Extract the (x, y) coordinate from the center of the cell holding the provided text.  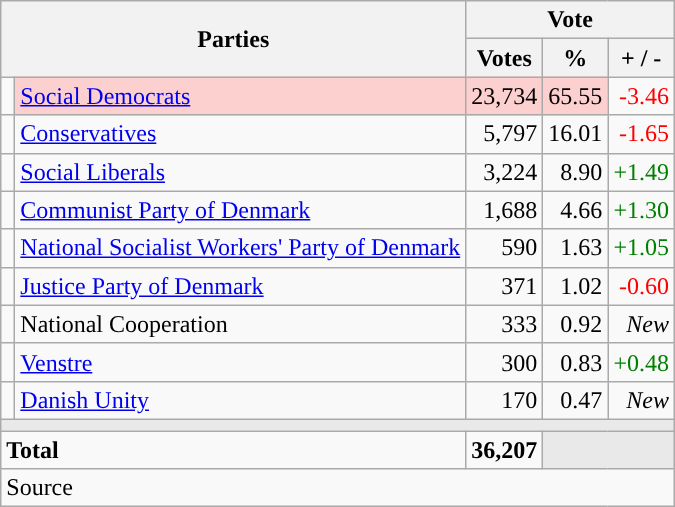
333 (504, 324)
+ / - (642, 58)
-0.60 (642, 286)
0.47 (576, 400)
-3.46 (642, 96)
8.90 (576, 172)
65.55 (576, 96)
5,797 (504, 134)
16.01 (576, 134)
Source (338, 488)
0.92 (576, 324)
Votes (504, 58)
23,734 (504, 96)
1.02 (576, 286)
3,224 (504, 172)
Social Democrats (240, 96)
Vote (570, 20)
Communist Party of Denmark (240, 210)
1.63 (576, 248)
National Cooperation (240, 324)
Justice Party of Denmark (240, 286)
0.83 (576, 362)
4.66 (576, 210)
170 (504, 400)
Conservatives (240, 134)
-1.65 (642, 134)
Parties (234, 39)
+0.48 (642, 362)
300 (504, 362)
Social Liberals (240, 172)
+1.05 (642, 248)
% (576, 58)
+1.30 (642, 210)
Venstre (240, 362)
Danish Unity (240, 400)
590 (504, 248)
36,207 (504, 449)
National Socialist Workers' Party of Denmark (240, 248)
Total (234, 449)
371 (504, 286)
+1.49 (642, 172)
1,688 (504, 210)
